Search for the cell housing the specified text and yield its [x, y] center coordinate. 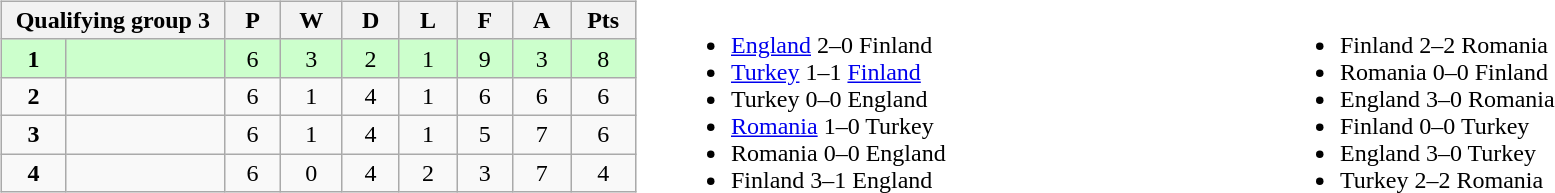
9 [485, 58]
P [252, 20]
Pts [604, 20]
L [428, 20]
A [542, 20]
F [485, 20]
0 [312, 173]
Qualifying group 3 [112, 20]
5 [485, 134]
D [371, 20]
W [312, 20]
8 [604, 58]
